Provide the (X, Y) coordinate of the cell's center where the given text is located.  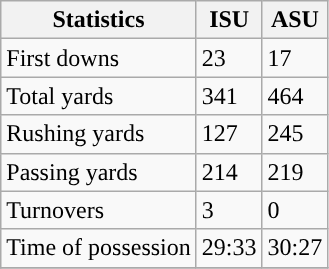
127 (229, 134)
0 (295, 210)
ASU (295, 20)
464 (295, 96)
29:33 (229, 248)
Time of possession (99, 248)
214 (229, 172)
219 (295, 172)
First downs (99, 58)
Passing yards (99, 172)
245 (295, 134)
Total yards (99, 96)
30:27 (295, 248)
17 (295, 58)
Turnovers (99, 210)
23 (229, 58)
ISU (229, 20)
341 (229, 96)
3 (229, 210)
Statistics (99, 20)
Rushing yards (99, 134)
